Locate the cell with the specified text and output its (X, Y) center coordinate. 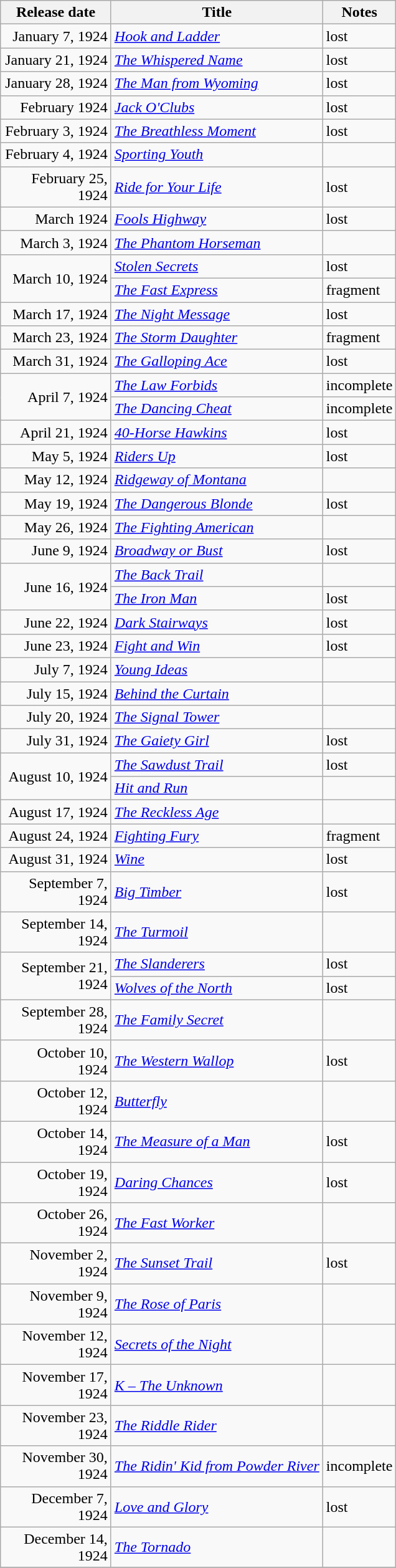
February 25, 1924 (56, 187)
Wine (217, 859)
The Dangerous Blonde (217, 504)
July 15, 1924 (56, 694)
January 28, 1924 (56, 84)
The Sunset Trail (217, 1264)
February 1924 (56, 107)
The Riddle Rider (217, 1426)
Behind the Curtain (217, 694)
Fools Highway (217, 219)
Broadway or Bust (217, 551)
October 19, 1924 (56, 1182)
The Ridin' Kid from Powder River (217, 1466)
June 9, 1924 (56, 551)
The Western Wallop (217, 1061)
The Galloping Ace (217, 361)
The Reckless Age (217, 812)
November 30, 1924 (56, 1466)
Big Timber (217, 891)
Ridgeway of Montana (217, 480)
Butterfly (217, 1101)
The Sawdust Trail (217, 765)
The Signal Tower (217, 717)
Ride for Your Life (217, 187)
Fight and Win (217, 646)
May 19, 1924 (56, 504)
Daring Chances (217, 1182)
Young Ideas (217, 669)
The Slanderers (217, 964)
April 7, 1924 (56, 397)
The Turmoil (217, 932)
The Iron Man (217, 598)
November 23, 1924 (56, 1426)
Sporting Youth (217, 155)
April 21, 1924 (56, 433)
September 28, 1924 (56, 1020)
November 2, 1924 (56, 1264)
The Fighting American (217, 527)
The Whispered Name (217, 60)
Notes (359, 12)
June 23, 1924 (56, 646)
May 26, 1924 (56, 527)
December 7, 1924 (56, 1507)
August 17, 1924 (56, 812)
December 14, 1924 (56, 1547)
January 21, 1924 (56, 60)
Dark Stairways (217, 622)
Title (217, 12)
March 23, 1924 (56, 338)
May 12, 1924 (56, 480)
January 7, 1924 (56, 36)
The Rose of Paris (217, 1304)
August 24, 1924 (56, 836)
February 4, 1924 (56, 155)
June 16, 1924 (56, 586)
The Law Forbids (217, 385)
August 10, 1924 (56, 777)
The Night Message (217, 313)
The Dancing Cheat (217, 409)
July 20, 1924 (56, 717)
The Tornado (217, 1547)
The Gaiety Girl (217, 741)
September 7, 1924 (56, 891)
August 31, 1924 (56, 859)
March 31, 1924 (56, 361)
The Man from Wyoming (217, 84)
40-Horse Hawkins (217, 433)
October 26, 1924 (56, 1223)
February 3, 1924 (56, 131)
The Phantom Horseman (217, 242)
November 9, 1924 (56, 1304)
The Fast Worker (217, 1223)
The Back Trail (217, 575)
November 12, 1924 (56, 1345)
March 3, 1924 (56, 242)
September 14, 1924 (56, 932)
Love and Glory (217, 1507)
November 17, 1924 (56, 1385)
July 31, 1924 (56, 741)
March 1924 (56, 219)
K – The Unknown (217, 1385)
Wolves of the North (217, 988)
The Family Secret (217, 1020)
June 22, 1924 (56, 622)
The Breathless Moment (217, 131)
March 17, 1924 (56, 313)
Release date (56, 12)
Stolen Secrets (217, 266)
The Measure of a Man (217, 1142)
Secrets of the Night (217, 1345)
Hook and Ladder (217, 36)
March 10, 1924 (56, 278)
October 12, 1924 (56, 1101)
May 5, 1924 (56, 456)
October 14, 1924 (56, 1142)
July 7, 1924 (56, 669)
Fighting Fury (217, 836)
The Fast Express (217, 290)
The Storm Daughter (217, 338)
Jack O'Clubs (217, 107)
September 21, 1924 (56, 976)
Hit and Run (217, 788)
Riders Up (217, 456)
October 10, 1924 (56, 1061)
